Output the (X, Y) coordinate of the center of the cell containing the given text.  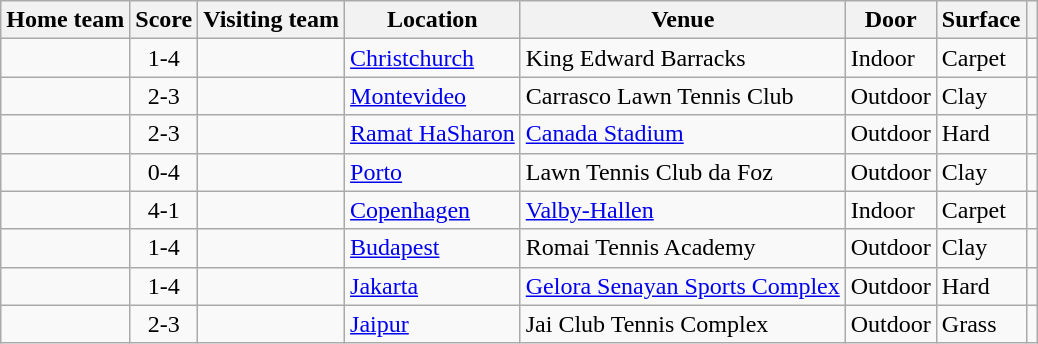
Christchurch (433, 58)
0-4 (164, 172)
King Edward Barracks (682, 58)
Gelora Senayan Sports Complex (682, 286)
Jai Club Tennis Complex (682, 324)
Copenhagen (433, 210)
Venue (682, 20)
Romai Tennis Academy (682, 248)
Montevideo (433, 96)
Budapest (433, 248)
Jaipur (433, 324)
Carrasco Lawn Tennis Club (682, 96)
Porto (433, 172)
Home team (66, 20)
4-1 (164, 210)
Surface (981, 20)
Ramat HaSharon (433, 134)
Score (164, 20)
Canada Stadium (682, 134)
Location (433, 20)
Door (890, 20)
Grass (981, 324)
Lawn Tennis Club da Foz (682, 172)
Visiting team (272, 20)
Valby-Hallen (682, 210)
Jakarta (433, 286)
